Scan for the cell matching the given text and deliver its (X, Y) coordinate at center. 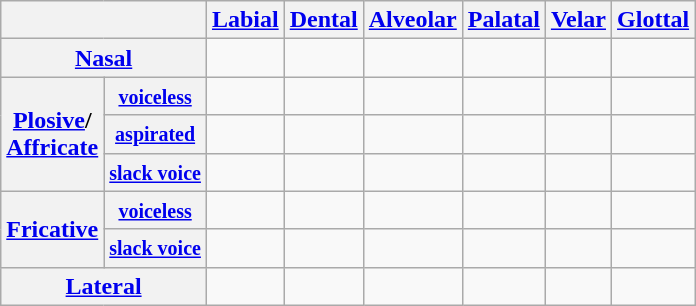
Labial (245, 20)
Plosive/Affricate (52, 134)
Nasal (104, 58)
Dental (324, 20)
Palatal (504, 20)
Alveolar (412, 20)
Fricative (52, 229)
aspirated (156, 134)
Glottal (654, 20)
Lateral (104, 286)
Velar (578, 20)
